Capture the cell that displays the provided text and extract its (X, Y) central coordinate. 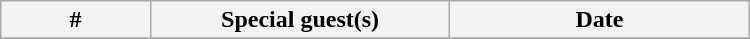
# (76, 20)
Special guest(s) (300, 20)
Date (600, 20)
